Capture the cell that displays the provided text and extract its (X, Y) central coordinate. 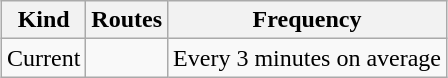
Current (43, 58)
Frequency (308, 20)
Kind (43, 20)
Routes (127, 20)
Every 3 minutes on average (308, 58)
